For the text-containing cell, return its midpoint in (x, y) coordinate format. 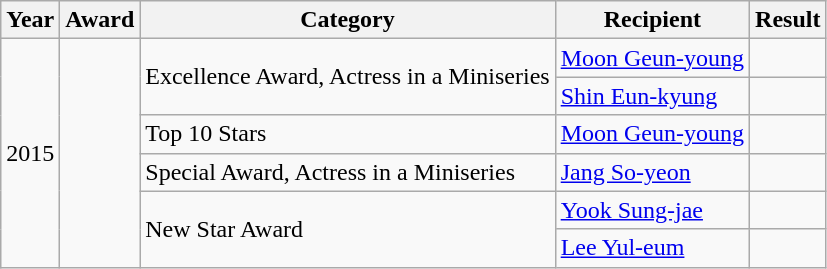
Yook Sung-jae (652, 210)
2015 (30, 153)
Award (100, 20)
Lee Yul-eum (652, 248)
Top 10 Stars (348, 134)
Shin Eun-kyung (652, 96)
Recipient (652, 20)
Jang So-yeon (652, 172)
Special Award, Actress in a Miniseries (348, 172)
Excellence Award, Actress in a Miniseries (348, 77)
Year (30, 20)
Category (348, 20)
New Star Award (348, 229)
Result (788, 20)
